Capture the cell that displays the provided text and extract its (x, y) central coordinate. 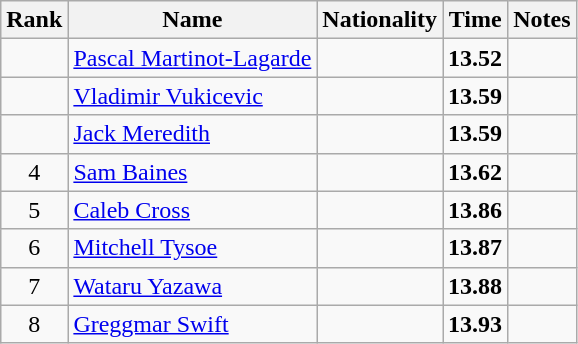
Sam Baines (192, 172)
13.52 (476, 58)
4 (34, 172)
Wataru Yazawa (192, 286)
5 (34, 210)
13.93 (476, 324)
8 (34, 324)
6 (34, 248)
Rank (34, 20)
13.86 (476, 210)
Time (476, 20)
Nationality (380, 20)
Caleb Cross (192, 210)
13.87 (476, 248)
Vladimir Vukicevic (192, 96)
Notes (542, 20)
7 (34, 286)
Name (192, 20)
Pascal Martinot-Lagarde (192, 58)
13.88 (476, 286)
Greggmar Swift (192, 324)
Mitchell Tysoe (192, 248)
Jack Meredith (192, 134)
13.62 (476, 172)
